Return the [X, Y] coordinate for the center point of the cell that contains the specified text.  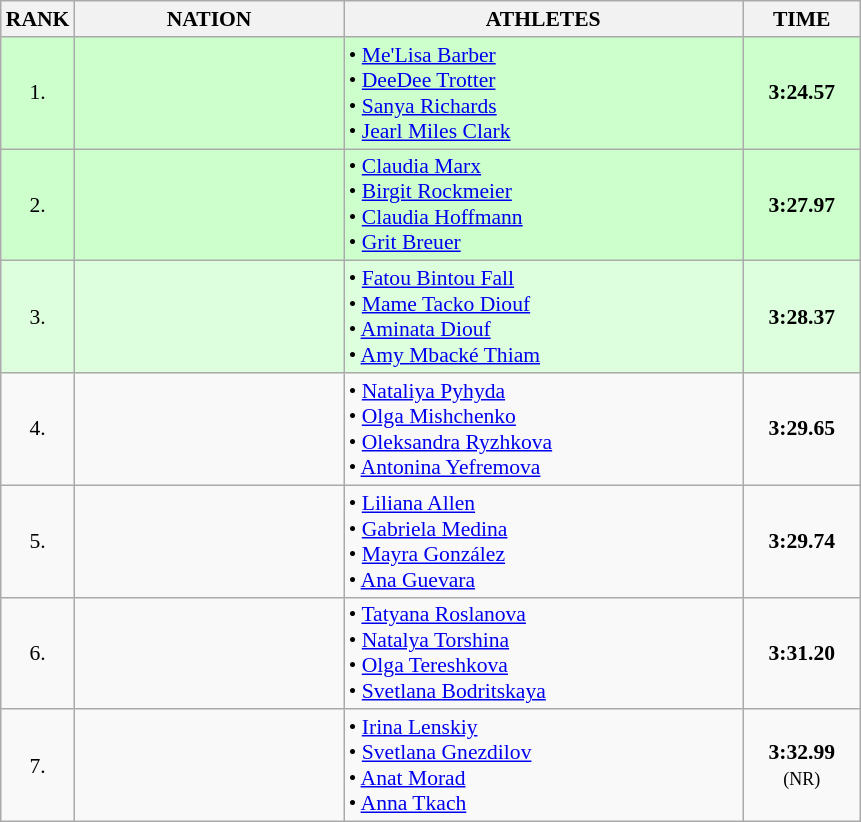
NATION [208, 19]
3:27.97 [802, 205]
• Me'Lisa Barber• DeeDee Trotter• Sanya Richards• Jearl Miles Clark [544, 93]
ATHLETES [544, 19]
5. [38, 541]
7. [38, 766]
3:28.37 [802, 317]
3:29.65 [802, 429]
1. [38, 93]
TIME [802, 19]
2. [38, 205]
6. [38, 653]
3:31.20 [802, 653]
3:24.57 [802, 93]
• Liliana Allen• Gabriela Medina• Mayra González• Ana Guevara [544, 541]
RANK [38, 19]
• Nataliya Pyhyda• Olga Mishchenko• Oleksandra Ryzhkova• Antonina Yefremova [544, 429]
• Fatou Bintou Fall• Mame Tacko Diouf• Aminata Diouf• Amy Mbacké Thiam [544, 317]
3. [38, 317]
3:32.99 (NR) [802, 766]
3:29.74 [802, 541]
• Claudia Marx• Birgit Rockmeier• Claudia Hoffmann• Grit Breuer [544, 205]
4. [38, 429]
• Irina Lenskiy• Svetlana Gnezdilov• Anat Morad• Anna Tkach [544, 766]
• Tatyana Roslanova• Natalya Torshina• Olga Tereshkova• Svetlana Bodritskaya [544, 653]
